From the cell containing the given text, extract its center point as (x, y) coordinate. 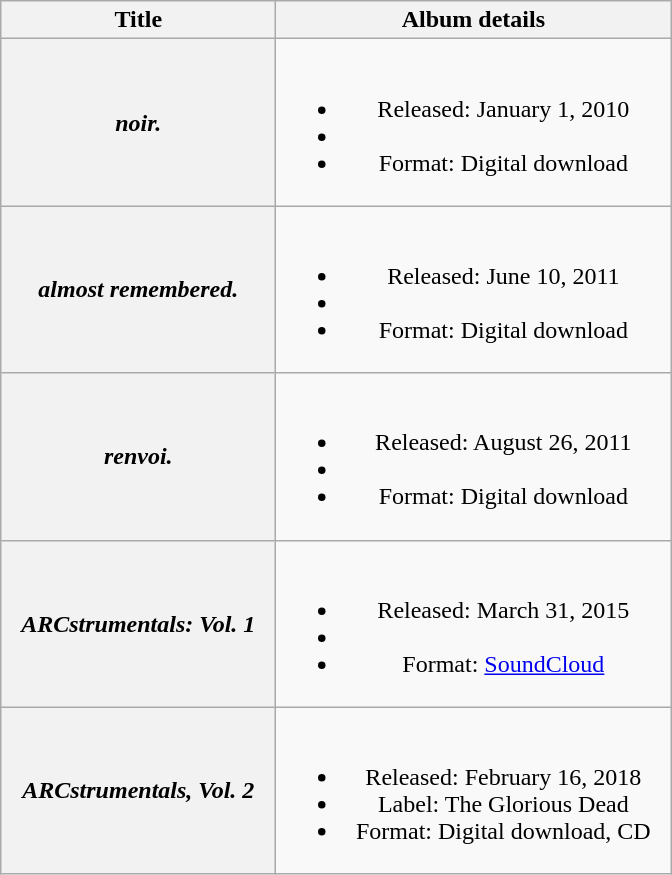
Album details (474, 20)
Released: June 10, 2011Format: Digital download (474, 290)
Released: February 16, 2018Label: The Glorious DeadFormat: Digital download, CD (474, 790)
Released: January 1, 2010Format: Digital download (474, 122)
noir. (138, 122)
renvoi. (138, 456)
Title (138, 20)
ARCstrumentals: Vol. 1 (138, 624)
ARCstrumentals, Vol. 2 (138, 790)
Released: March 31, 2015Format: SoundCloud (474, 624)
Released: August 26, 2011Format: Digital download (474, 456)
almost remembered. (138, 290)
